Scan for the cell matching the given text and deliver its (X, Y) coordinate at center. 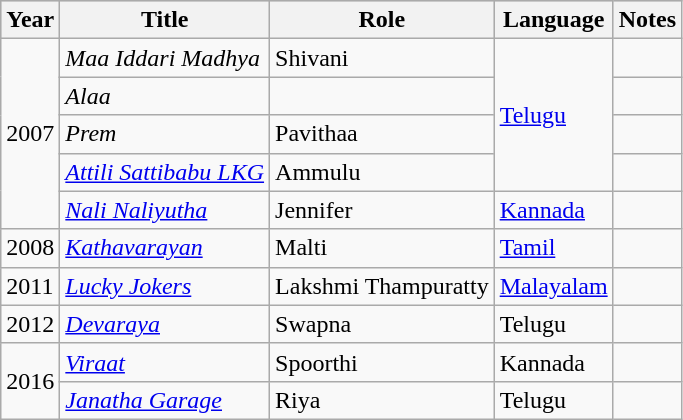
Lakshmi Thampuratty (382, 286)
Janatha Garage (165, 400)
Year (30, 20)
Pavithaa (382, 134)
Title (165, 20)
Notes (647, 20)
Alaa (165, 96)
Attili Sattibabu LKG (165, 172)
Shivani (382, 58)
Kathavarayan (165, 248)
Devaraya (165, 324)
Malayalam (554, 286)
2007 (30, 134)
Lucky Jokers (165, 286)
Ammulu (382, 172)
Malti (382, 248)
Role (382, 20)
Language (554, 20)
Jennifer (382, 210)
2016 (30, 381)
Riya (382, 400)
Viraat (165, 362)
Maa Iddari Madhya (165, 58)
Nali Naliyutha (165, 210)
2012 (30, 324)
Swapna (382, 324)
Spoorthi (382, 362)
2008 (30, 248)
Tamil (554, 248)
2011 (30, 286)
Prem (165, 134)
